From the cell containing the given text, extract its center point as [X, Y] coordinate. 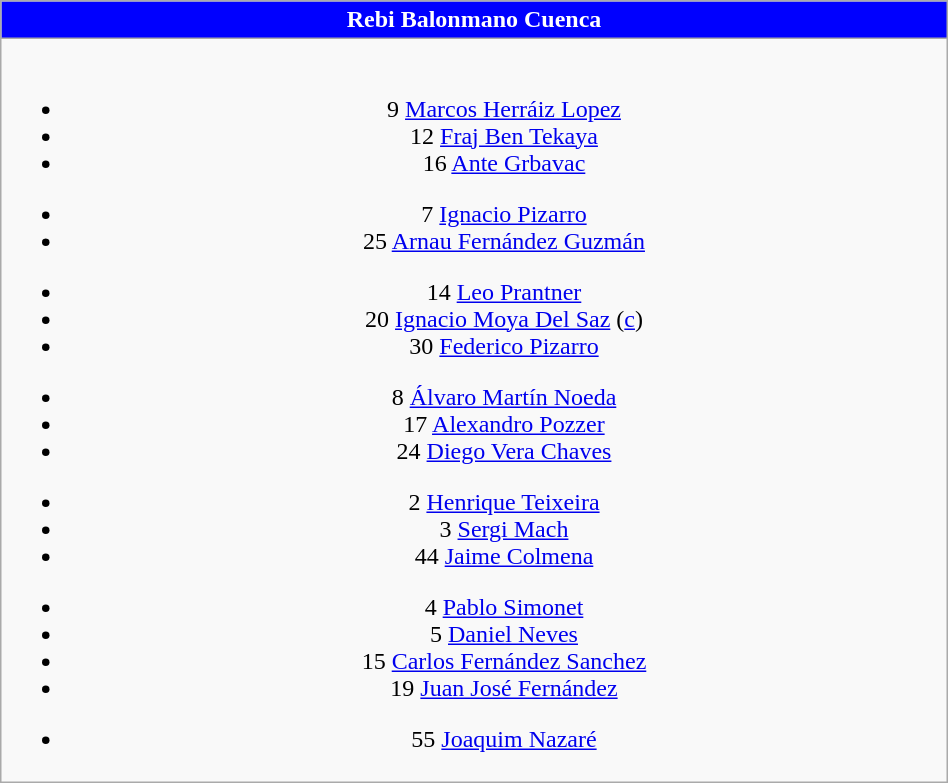
Rebi Balonmano Cuenca [474, 20]
